Detect which cell encompasses the target text, then output its (X, Y) center coordinate. 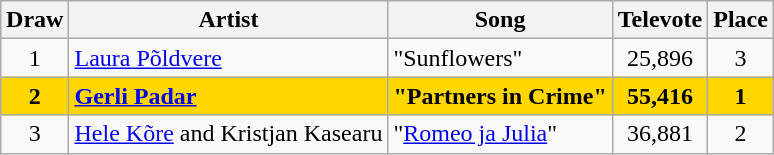
Artist (228, 20)
36,881 (660, 134)
Song (500, 20)
25,896 (660, 58)
Hele Kõre and Kristjan Kasearu (228, 134)
Televote (660, 20)
Draw (35, 20)
"Partners in Crime" (500, 96)
Laura Põldvere (228, 58)
Gerli Padar (228, 96)
"Romeo ja Julia" (500, 134)
Place (741, 20)
55,416 (660, 96)
"Sunflowers" (500, 58)
